Identify which cell holds the provided text, then report its [x, y] central coordinate. 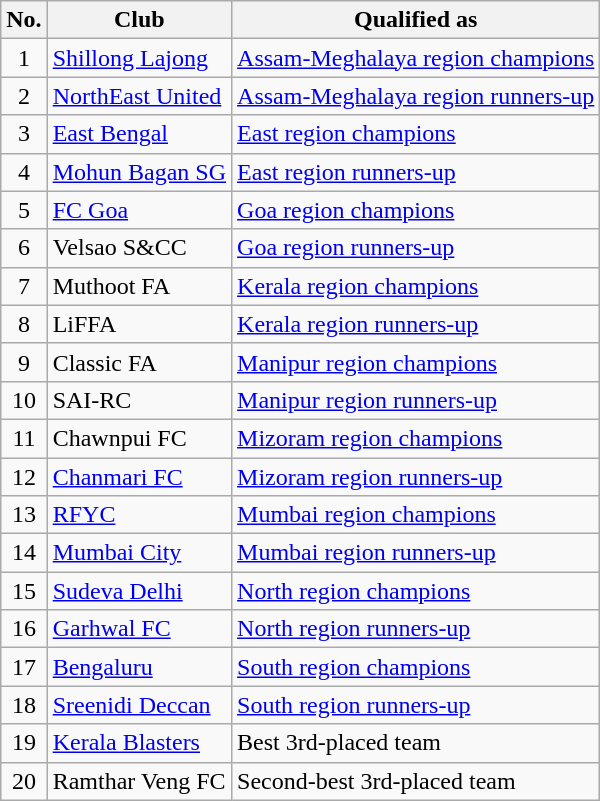
South region champions [416, 667]
14 [24, 553]
South region runners-up [416, 705]
East region runners-up [416, 172]
SAI-RC [139, 400]
North region runners-up [416, 629]
Manipur region champions [416, 362]
Best 3rd-placed team [416, 743]
Mizoram region champions [416, 438]
Muthoot FA [139, 286]
East Bengal [139, 134]
Assam-Meghalaya region runners-up [416, 96]
7 [24, 286]
East region champions [416, 134]
Sudeva Delhi [139, 591]
Club [139, 20]
Shillong Lajong [139, 58]
4 [24, 172]
10 [24, 400]
RFYC [139, 515]
18 [24, 705]
Ramthar Veng FC [139, 781]
3 [24, 134]
Mumbai region runners-up [416, 553]
NorthEast United [139, 96]
15 [24, 591]
13 [24, 515]
11 [24, 438]
Classic FA [139, 362]
Assam-Meghalaya region champions [416, 58]
LiFFA [139, 324]
9 [24, 362]
2 [24, 96]
Second-best 3rd-placed team [416, 781]
North region champions [416, 591]
17 [24, 667]
Goa region runners-up [416, 248]
Goa region champions [416, 210]
Garhwal FC [139, 629]
Mizoram region runners-up [416, 477]
No. [24, 20]
6 [24, 248]
19 [24, 743]
12 [24, 477]
Kerala Blasters [139, 743]
Sreenidi Deccan [139, 705]
Chawnpui FC [139, 438]
20 [24, 781]
1 [24, 58]
Velsao S&CC [139, 248]
Mumbai region champions [416, 515]
Kerala region runners-up [416, 324]
Bengaluru [139, 667]
Qualified as [416, 20]
16 [24, 629]
Mumbai City [139, 553]
8 [24, 324]
Mohun Bagan SG [139, 172]
FC Goa [139, 210]
5 [24, 210]
Kerala region champions [416, 286]
Chanmari FC [139, 477]
Manipur region runners-up [416, 400]
